Scan for the cell matching the given text and deliver its (x, y) coordinate at center. 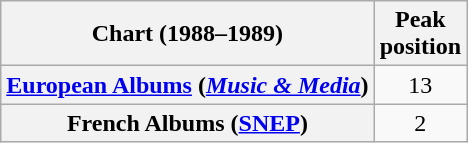
2 (420, 123)
13 (420, 85)
European Albums (Music & Media) (188, 85)
Chart (1988–1989) (188, 34)
French Albums (SNEP) (188, 123)
Peakposition (420, 34)
